Determine the (X, Y) coordinate at the center of the cell enclosing the given text.  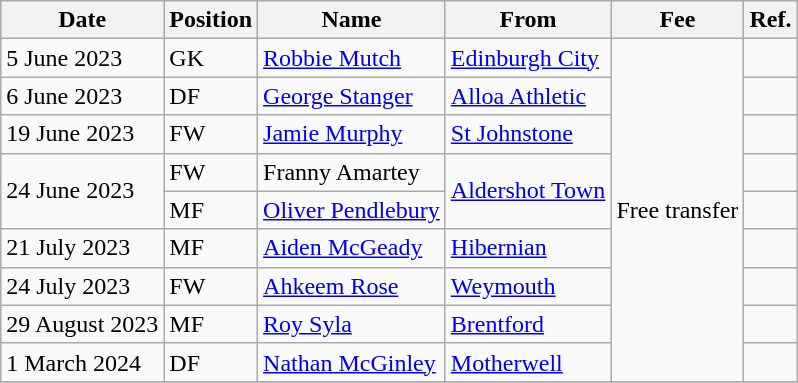
19 June 2023 (82, 134)
1 March 2024 (82, 362)
Nathan McGinley (352, 362)
Weymouth (528, 286)
Motherwell (528, 362)
GK (211, 58)
24 July 2023 (82, 286)
Ahkeem Rose (352, 286)
Fee (678, 20)
Hibernian (528, 248)
Edinburgh City (528, 58)
Franny Amartey (352, 172)
George Stanger (352, 96)
Brentford (528, 324)
St Johnstone (528, 134)
Aldershot Town (528, 191)
Robbie Mutch (352, 58)
24 June 2023 (82, 191)
6 June 2023 (82, 96)
From (528, 20)
Jamie Murphy (352, 134)
5 June 2023 (82, 58)
Roy Syla (352, 324)
Position (211, 20)
Ref. (770, 20)
Free transfer (678, 210)
29 August 2023 (82, 324)
Aiden McGeady (352, 248)
Date (82, 20)
Oliver Pendlebury (352, 210)
Alloa Athletic (528, 96)
21 July 2023 (82, 248)
Name (352, 20)
